From the cell containing the given text, extract its center point as (X, Y) coordinate. 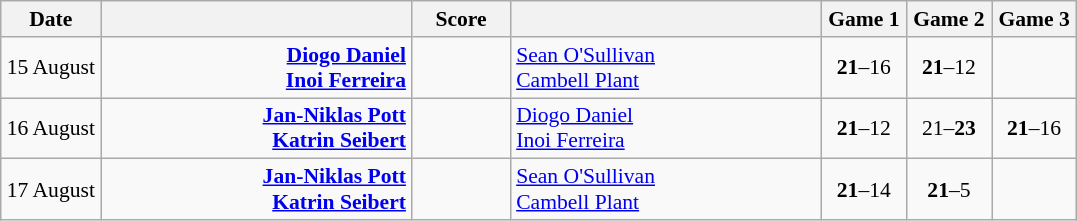
17 August (51, 190)
Score (461, 19)
21–5 (948, 190)
Game 3 (1034, 19)
16 August (51, 128)
21–23 (948, 128)
15 August (51, 68)
Date (51, 19)
Game 2 (948, 19)
Game 1 (864, 19)
21–14 (864, 190)
